Provide the [x, y] coordinate of the cell's center where the given text is located.  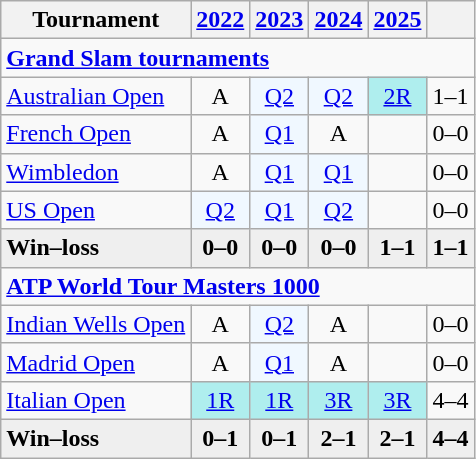
Wimbledon [96, 172]
2024 [338, 20]
US Open [96, 210]
Australian Open [96, 96]
ATP World Tour Masters 1000 [238, 286]
2023 [280, 20]
2025 [398, 20]
2R [398, 96]
Italian Open [96, 400]
Indian Wells Open [96, 324]
2022 [220, 20]
French Open [96, 134]
Grand Slam tournaments [238, 58]
Tournament [96, 20]
Madrid Open [96, 362]
